Capture the cell that displays the provided text and extract its [x, y] central coordinate. 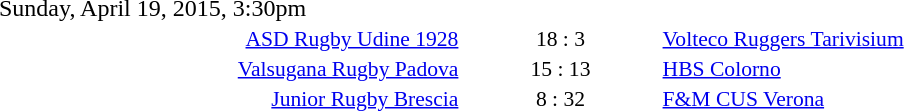
15 : 13 [560, 68]
18 : 3 [560, 38]
